Return [x, y] of the center of cell containing provided text 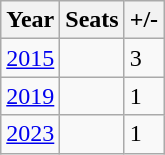
Seats [92, 20]
3 [144, 58]
2019 [30, 96]
+/- [144, 20]
2015 [30, 58]
Year [30, 20]
2023 [30, 134]
